Provide the [x, y] coordinate of the cell's center where the given text is located.  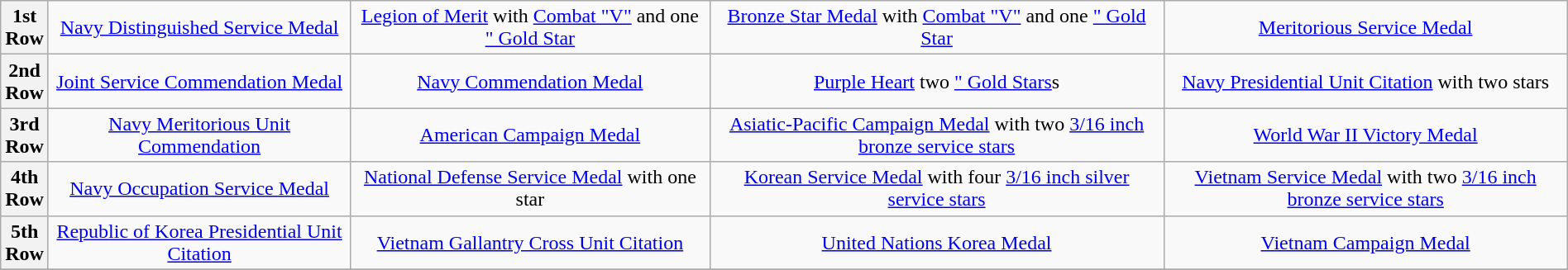
Asiatic-Pacific Campaign Medal with two 3/16 inch bronze service stars [936, 135]
American Campaign Medal [530, 135]
4th Row [25, 188]
Navy Meritorious Unit Commendation [198, 135]
United Nations Korea Medal [936, 243]
Navy Distinguished Service Medal [198, 28]
World War II Victory Medal [1365, 135]
Purple Heart two " Gold Starss [936, 81]
Korean Service Medal with four 3/16 inch silver service stars [936, 188]
Republic of Korea Presidential Unit Citation [198, 243]
2nd Row [25, 81]
Vietnam Gallantry Cross Unit Citation [530, 243]
Bronze Star Medal with Combat "V" and one " Gold Star [936, 28]
5th Row [25, 243]
National Defense Service Medal with one star [530, 188]
Vietnam Campaign Medal [1365, 243]
Navy Presidential Unit Citation with two stars [1365, 81]
Legion of Merit with Combat "V" and one " Gold Star [530, 28]
Navy Occupation Service Medal [198, 188]
Joint Service Commendation Medal [198, 81]
Vietnam Service Medal with two 3/16 inch bronze service stars [1365, 188]
3rd Row [25, 135]
Navy Commendation Medal [530, 81]
Meritorious Service Medal [1365, 28]
1st Row [25, 28]
